From the cell containing the given text, extract its center point as (X, Y) coordinate. 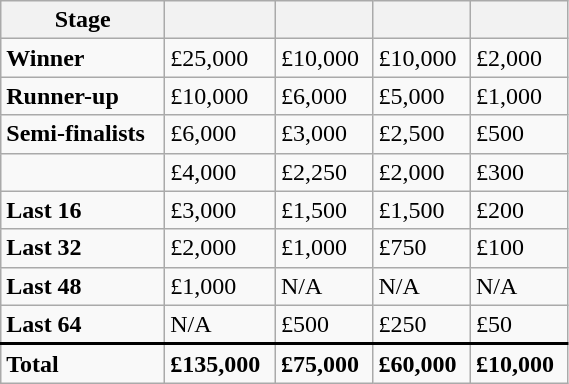
Stage (83, 20)
£60,000 (422, 364)
Runner-up (83, 96)
Semi-finalists (83, 134)
Last 64 (83, 324)
£300 (519, 172)
£200 (519, 210)
Winner (83, 58)
£750 (422, 248)
£5,000 (422, 96)
Last 48 (83, 286)
Total (83, 364)
£2,500 (422, 134)
£100 (519, 248)
£75,000 (324, 364)
£135,000 (220, 364)
£50 (519, 324)
£4,000 (220, 172)
Last 32 (83, 248)
£2,250 (324, 172)
£25,000 (220, 58)
£250 (422, 324)
Last 16 (83, 210)
